Identify which cell holds the provided text, then report its [X, Y] central coordinate. 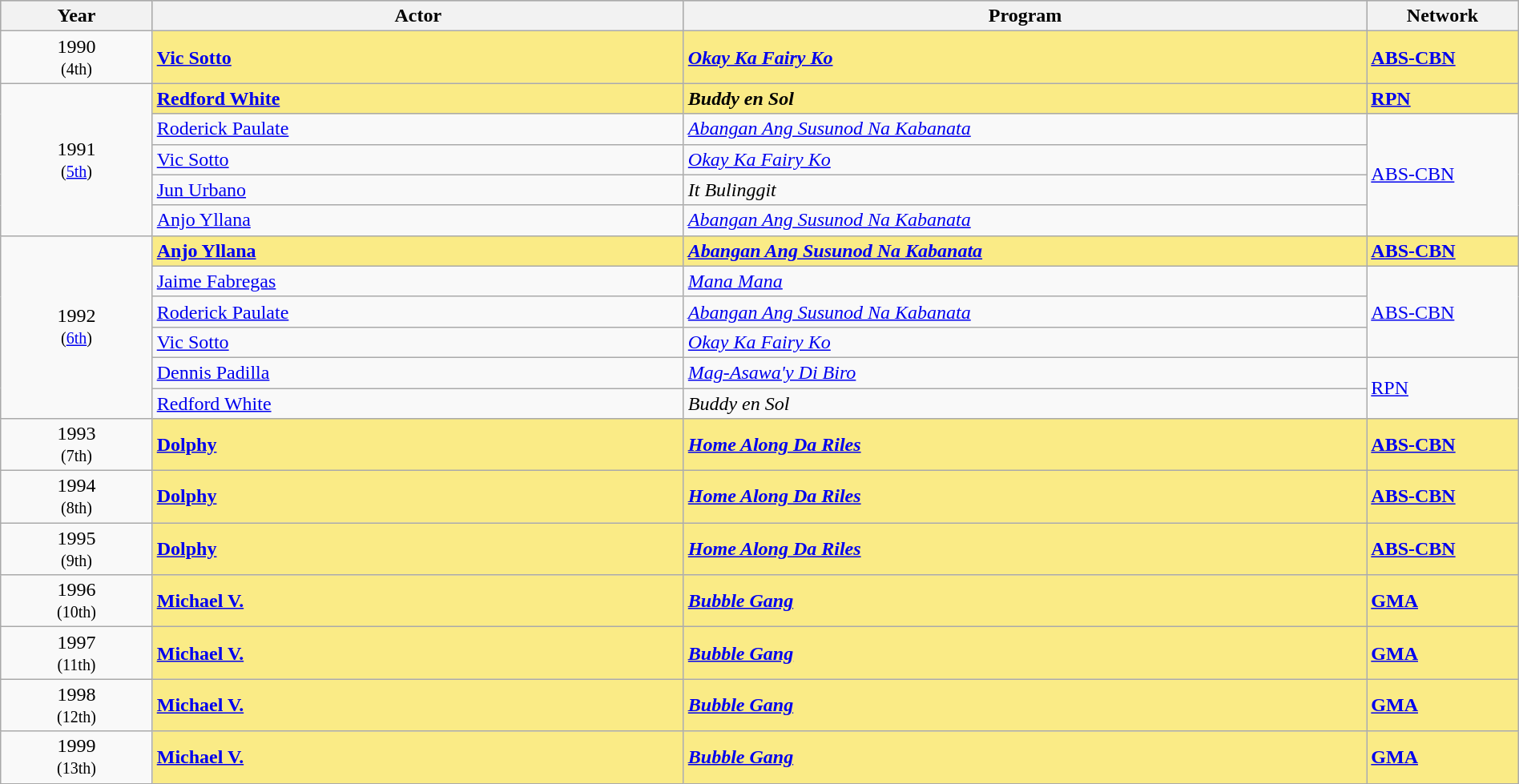
Program [1025, 16]
1997(11th) [77, 653]
1993(7th) [77, 445]
1992(6th) [77, 327]
Mana Mana [1025, 281]
1991(5th) [77, 159]
Jaime Fabregas [418, 281]
Actor [418, 16]
Year [77, 16]
1995(9th) [77, 549]
Jun Urbano [418, 190]
Dennis Padilla [418, 372]
1998(12th) [77, 705]
Network [1442, 16]
1994(8th) [77, 497]
1996(10th) [77, 601]
Mag-Asawa'y Di Biro [1025, 372]
1999(13th) [77, 758]
1990(4th) [77, 58]
It Bulinggit [1025, 190]
